Return the (X, Y) coordinate for the center point of the cell that contains the specified text.  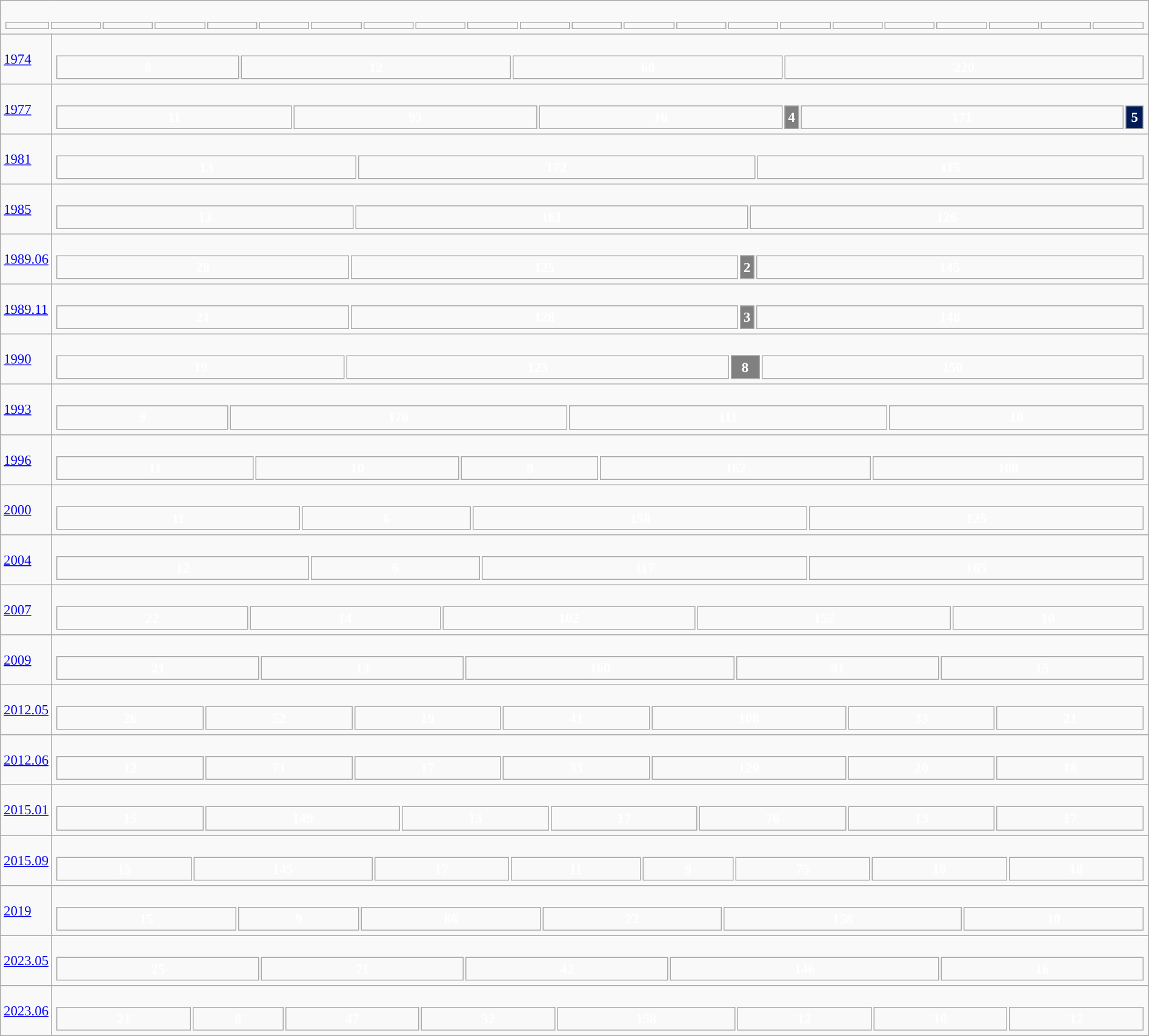
91 (838, 668)
1989.11 (27, 309)
1974 (27, 59)
2023.06 (27, 1011)
170 (398, 418)
28 (203, 268)
75 (802, 869)
15 149 13 17 76 13 17 (600, 811)
13 172 115 (600, 159)
15 9 86 22 158 10 (600, 910)
93 (415, 118)
25 71 42 146 16 (600, 961)
11 6 158 125 (600, 510)
1981 (27, 159)
41 (576, 719)
20 (921, 768)
1989.06 (27, 259)
220 (964, 67)
2019 (27, 910)
1996 (27, 459)
148 (950, 317)
13 161 126 (600, 210)
3 (747, 317)
1977 (27, 109)
42 (567, 968)
11 10 9 162 108 (600, 459)
2004 (27, 560)
12 6 117 165 (600, 560)
2012.05 (27, 710)
47 (352, 1019)
152 (824, 618)
128 (544, 317)
111 (728, 418)
161 (551, 217)
1990 (27, 360)
129 (749, 768)
165 (976, 568)
21 13 160 91 15 (600, 660)
149 (303, 818)
32 (488, 1019)
171 (962, 118)
15 145 17 11 9 75 10 18 (600, 860)
162 (736, 468)
102 (569, 618)
60 (648, 67)
11 93 16 4 171 5 (600, 109)
86 (451, 918)
52 (279, 719)
25 (158, 968)
2 (747, 268)
1993 (27, 410)
172 (556, 167)
76 (773, 818)
126 (947, 217)
5 (1134, 118)
150 (953, 367)
117 (645, 568)
22 14 102 152 10 (600, 609)
26 52 19 41 108 33 21 (600, 710)
12 71 17 33 129 20 18 (600, 760)
8 12 60 220 (600, 59)
26 (130, 719)
2023.05 (27, 961)
1985 (27, 210)
2012.06 (27, 760)
2009 (27, 660)
115 (950, 167)
160 (600, 668)
9 170 111 10 (600, 410)
123 (538, 367)
2015.09 (27, 860)
2007 (27, 609)
21 8 47 32 158 12 10 12 (600, 1011)
2015.01 (27, 811)
2000 (27, 510)
146 (805, 968)
28 125 2 145 (600, 259)
4 (791, 118)
19 123 8 150 (600, 360)
21 128 3 148 (600, 309)
14 (345, 618)
